Extract the (x, y) coordinate from the center of the cell holding the provided text.  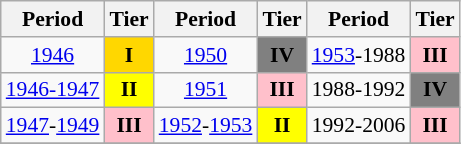
1951 (206, 90)
1950 (206, 55)
1992-2006 (359, 126)
1946 (53, 55)
1953-1988 (359, 55)
1947-1949 (53, 126)
1946-1947 (53, 90)
1988-1992 (359, 90)
1952-1953 (206, 126)
I (128, 55)
